From the cell containing the given text, extract its center point as (X, Y) coordinate. 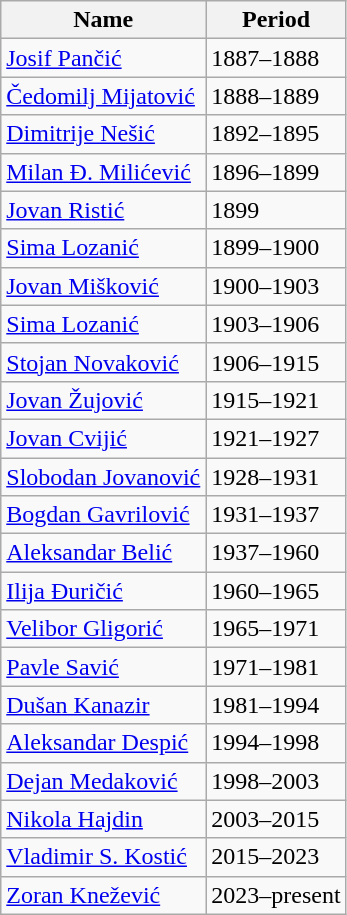
Jovan Cvijić (104, 438)
1896–1899 (276, 172)
Jovan Mišković (104, 286)
1899 (276, 210)
1931–1937 (276, 515)
1900–1903 (276, 286)
Aleksandar Despić (104, 743)
Vladimir S. Kostić (104, 857)
1921–1927 (276, 438)
Velibor Gligorić (104, 629)
Period (276, 20)
Dušan Kanazir (104, 705)
1928–1931 (276, 477)
1998–2003 (276, 781)
Jovan Žujović (104, 400)
1971–1981 (276, 667)
Dejan Medaković (104, 781)
Nikola Hajdin (104, 819)
Milan Đ. Milićević (104, 172)
Slobodan Jovanović (104, 477)
1903–1906 (276, 324)
1915–1921 (276, 400)
1887–1888 (276, 58)
1892–1895 (276, 134)
1981–1994 (276, 705)
1937–1960 (276, 553)
Pavle Savić (104, 667)
1960–1965 (276, 591)
1899–1900 (276, 248)
Josif Pančić (104, 58)
Stojan Novaković (104, 362)
Ilija Đuričić (104, 591)
1994–1998 (276, 743)
1965–1971 (276, 629)
Name (104, 20)
2003–2015 (276, 819)
2023–present (276, 895)
1906–1915 (276, 362)
Bogdan Gavrilović (104, 515)
Jovan Ristić (104, 210)
Čedomilj Mijatović (104, 96)
Dimitrije Nešić (104, 134)
1888–1889 (276, 96)
Zoran Knežević (104, 895)
Aleksandar Belić (104, 553)
2015–2023 (276, 857)
